Output the [x, y] coordinate of the center of the cell containing the given text.  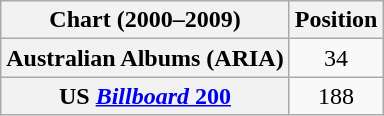
Chart (2000–2009) [145, 20]
Position [336, 20]
188 [336, 96]
34 [336, 58]
Australian Albums (ARIA) [145, 58]
US Billboard 200 [145, 96]
